For the text-containing cell, return its midpoint in [x, y] coordinate format. 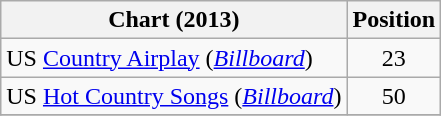
US Hot Country Songs (Billboard) [174, 96]
US Country Airplay (Billboard) [174, 58]
23 [394, 58]
Position [394, 20]
50 [394, 96]
Chart (2013) [174, 20]
